Identify which cell holds the provided text, then report its (x, y) central coordinate. 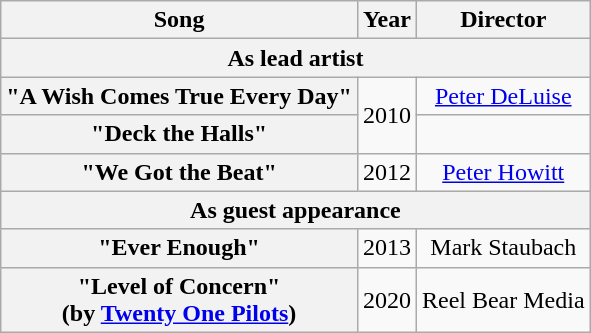
2010 (386, 115)
"A Wish Comes True Every Day" (180, 96)
Peter DeLuise (503, 96)
Year (386, 20)
As guest appearance (296, 210)
Director (503, 20)
"Level of Concern"(by Twenty One Pilots) (180, 300)
Peter Howitt (503, 172)
Reel Bear Media (503, 300)
Mark Staubach (503, 248)
"Ever Enough" (180, 248)
Song (180, 20)
2012 (386, 172)
As lead artist (296, 58)
"We Got the Beat" (180, 172)
2020 (386, 300)
"Deck the Halls" (180, 134)
2013 (386, 248)
